Return the (X, Y) coordinate for the center point of the cell that contains the specified text.  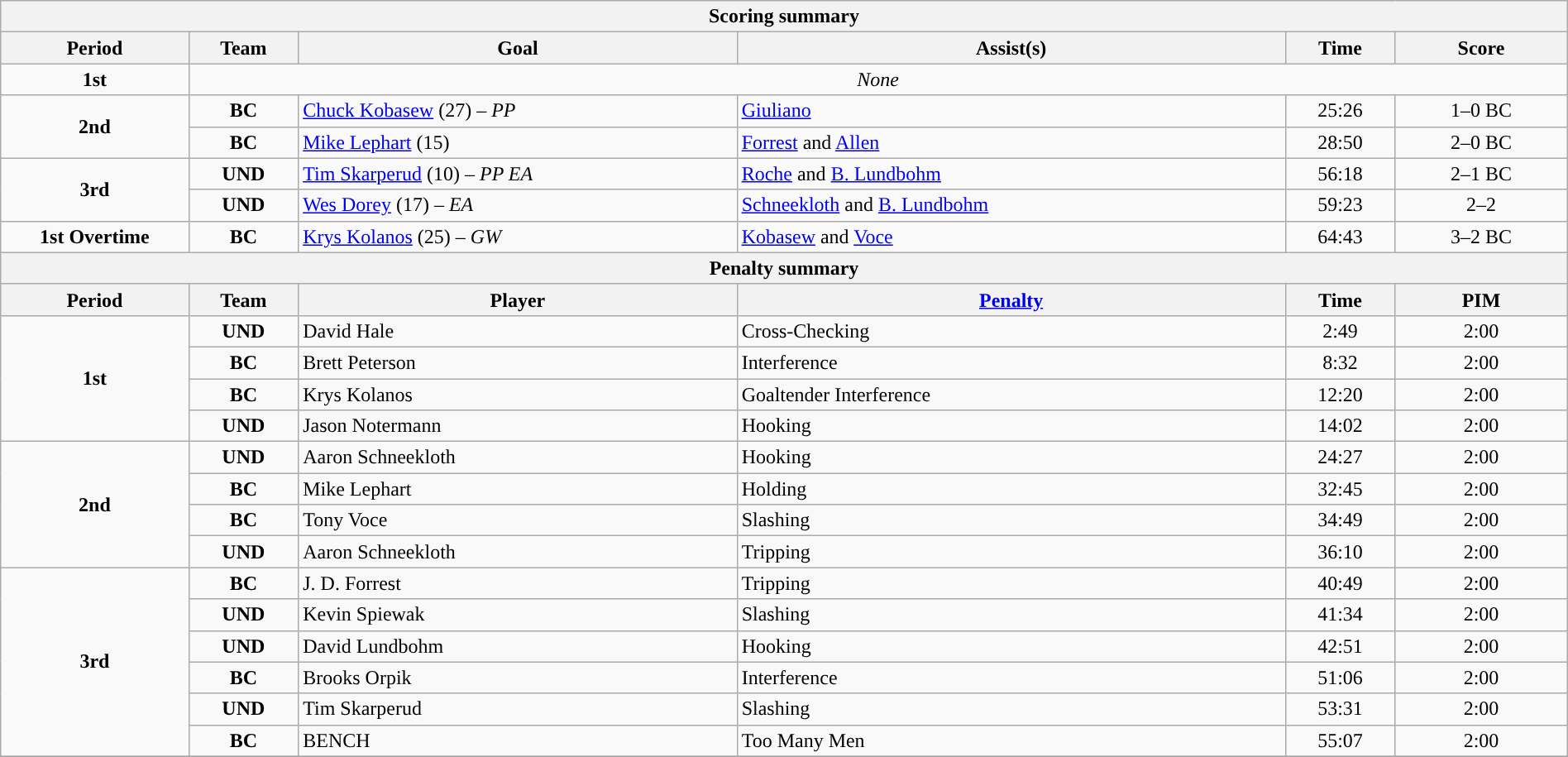
40:49 (1340, 583)
56:18 (1340, 174)
Tim Skarperud (518, 709)
2–1 BC (1481, 174)
Mike Lephart (518, 489)
Mike Lephart (15) (518, 142)
Tony Voce (518, 520)
David Lundbohm (518, 646)
Chuck Kobasew (27) – PP (518, 111)
Player (518, 299)
Penalty (1011, 299)
Holding (1011, 489)
Goal (518, 48)
25:26 (1340, 111)
12:20 (1340, 395)
24:27 (1340, 458)
Kevin Spiewak (518, 615)
2–2 (1481, 205)
Schneekloth and B. Lundbohm (1011, 205)
PIM (1481, 299)
Scoring summary (784, 17)
59:23 (1340, 205)
Too Many Men (1011, 740)
Penalty summary (784, 268)
Brett Peterson (518, 362)
32:45 (1340, 489)
Goaltender Interference (1011, 395)
BENCH (518, 740)
64:43 (1340, 237)
David Hale (518, 331)
28:50 (1340, 142)
42:51 (1340, 646)
55:07 (1340, 740)
1–0 BC (1481, 111)
8:32 (1340, 362)
14:02 (1340, 426)
Tim Skarperud (10) – PP EA (518, 174)
Forrest and Allen (1011, 142)
2–0 BC (1481, 142)
36:10 (1340, 552)
None (878, 79)
41:34 (1340, 615)
J. D. Forrest (518, 583)
Brooks Orpik (518, 678)
Cross-Checking (1011, 331)
Score (1481, 48)
Roche and B. Lundbohm (1011, 174)
2:49 (1340, 331)
51:06 (1340, 678)
Jason Notermann (518, 426)
1st Overtime (94, 237)
Wes Dorey (17) – EA (518, 205)
3–2 BC (1481, 237)
53:31 (1340, 709)
Assist(s) (1011, 48)
Giuliano (1011, 111)
Krys Kolanos (518, 395)
Kobasew and Voce (1011, 237)
34:49 (1340, 520)
Krys Kolanos (25) – GW (518, 237)
